Search for the cell housing the specified text and yield its [x, y] center coordinate. 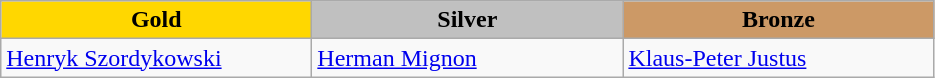
Silver [468, 20]
Gold [156, 20]
Henryk Szordykowski [156, 58]
Herman Mignon [468, 58]
Bronze [778, 20]
Klaus-Peter Justus [778, 58]
